Provide the (X, Y) coordinate of the cell's center where the given text is located.  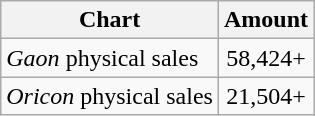
Oricon physical sales (110, 96)
21,504+ (266, 96)
Gaon physical sales (110, 58)
Amount (266, 20)
Chart (110, 20)
58,424+ (266, 58)
